Determine the (x, y) coordinate at the center of the cell enclosing the given text.  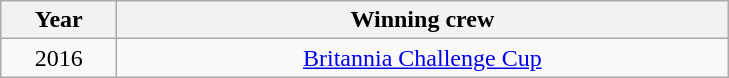
Year (59, 20)
Britannia Challenge Cup (422, 58)
Winning crew (422, 20)
2016 (59, 58)
